From the cell containing the given text, extract its center point as (x, y) coordinate. 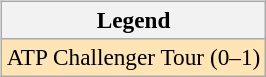
ATP Challenger Tour (0–1) (133, 57)
Legend (133, 20)
